From the cell containing the given text, extract its center point as (X, Y) coordinate. 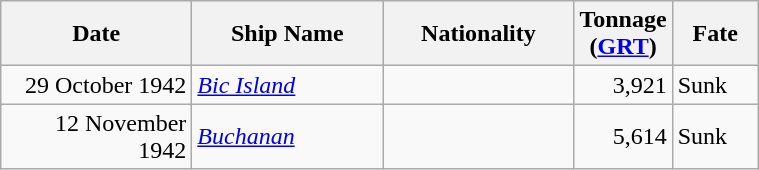
Tonnage (GRT) (623, 34)
12 November 1942 (96, 136)
5,614 (623, 136)
Nationality (478, 34)
Buchanan (288, 136)
Fate (715, 34)
Ship Name (288, 34)
Date (96, 34)
3,921 (623, 85)
29 October 1942 (96, 85)
Bic Island (288, 85)
